Find where the given text appears and provide that cell's center as (X, Y) coordinate. 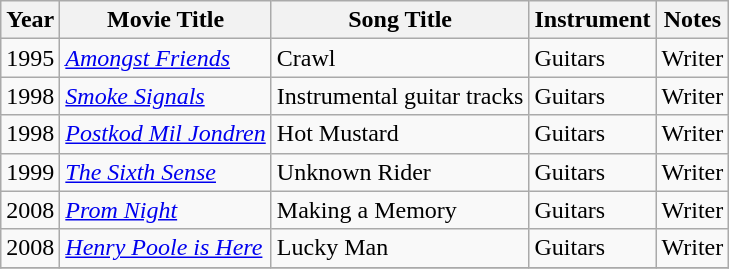
Song Title (400, 20)
Unknown Rider (400, 172)
Lucky Man (400, 248)
Smoke Signals (166, 96)
Instrumental guitar tracks (400, 96)
Movie Title (166, 20)
Notes (692, 20)
Prom Night (166, 210)
Year (30, 20)
Amongst Friends (166, 58)
Henry Poole is Here (166, 248)
Hot Mustard (400, 134)
Instrument (592, 20)
Making a Memory (400, 210)
1995 (30, 58)
1999 (30, 172)
Postkod Mil Jondren (166, 134)
Crawl (400, 58)
The Sixth Sense (166, 172)
